From the cell containing the given text, extract its center point as [X, Y] coordinate. 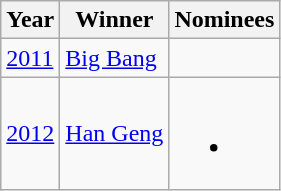
Year [30, 20]
Big Bang [114, 58]
2012 [30, 134]
Han Geng [114, 134]
Nominees [224, 20]
Winner [114, 20]
2011 [30, 58]
